Locate the cell with the specified text and output its [x, y] center coordinate. 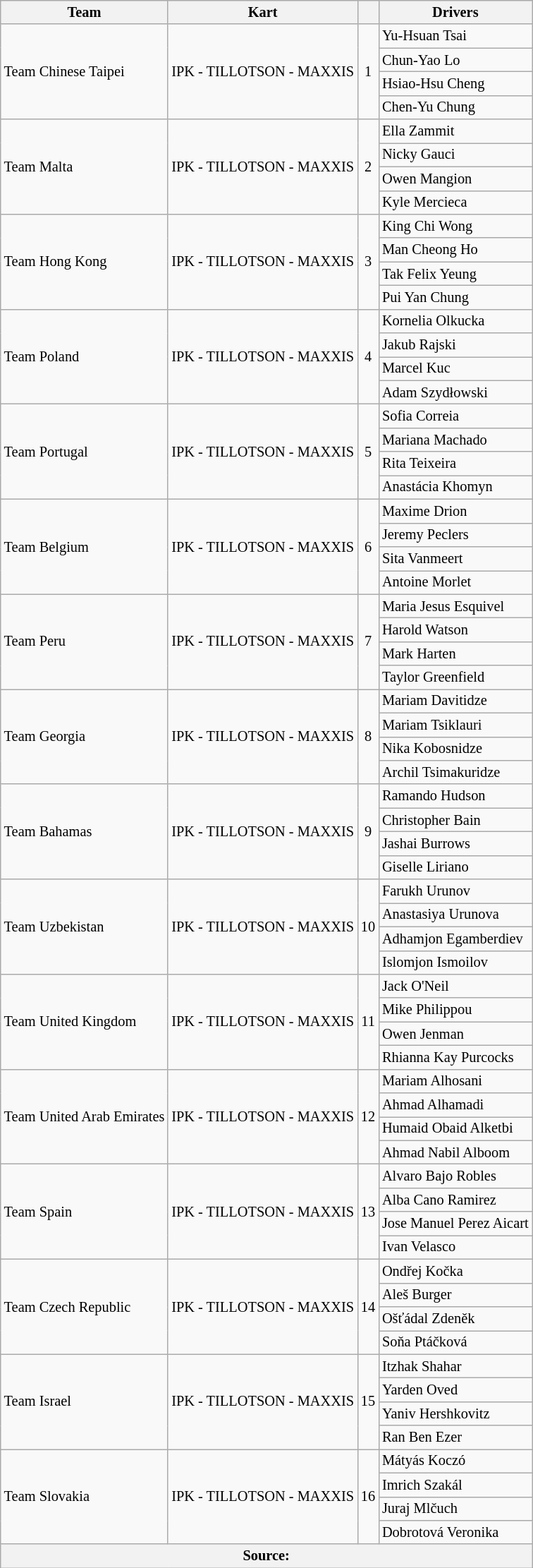
Team Chinese Taipei [85, 72]
16 [368, 1496]
Soňa Ptáčková [455, 1342]
Jack O'Neil [455, 986]
Ivan Velasco [455, 1247]
Source: [266, 1556]
Chun-Yao Lo [455, 60]
Mark Harten [455, 653]
Juraj Mlčuch [455, 1509]
Team Portugal [85, 452]
Team Uzbekistan [85, 927]
Rita Teixeira [455, 464]
10 [368, 927]
Adhamjon Egamberdiev [455, 939]
Imrich Szakál [455, 1485]
Archil Tsimakuridze [455, 772]
Drivers [455, 12]
Man Cheong Ho [455, 250]
Anastácia Khomyn [455, 487]
Humaid Obaid Alketbi [455, 1128]
Mariana Machado [455, 440]
Nicky Gauci [455, 155]
Chen-Yu Chung [455, 107]
Christopher Bain [455, 820]
12 [368, 1116]
Ramando Hudson [455, 796]
Itzhak Shahar [455, 1366]
Team Slovakia [85, 1496]
Pui Yan Chung [455, 297]
Aleš Burger [455, 1295]
3 [368, 261]
6 [368, 546]
Rhianna Kay Purcocks [455, 1057]
14 [368, 1307]
1 [368, 72]
Ella Zammit [455, 131]
Taylor Greenfield [455, 677]
Team Malta [85, 167]
Farukh Urunov [455, 891]
7 [368, 642]
Yaniv Hershkovitz [455, 1413]
Mariam Davitidze [455, 701]
Team Hong Kong [85, 261]
Tak Felix Yeung [455, 274]
Team Peru [85, 642]
Ran Ben Ezer [455, 1437]
Team Belgium [85, 546]
Maria Jesus Esquivel [455, 606]
Harold Watson [455, 629]
5 [368, 452]
4 [368, 357]
Owen Jenman [455, 1034]
Alvaro Bajo Robles [455, 1176]
Alba Cano Ramirez [455, 1200]
Team Georgia [85, 737]
Jakub Rajski [455, 345]
Ahmad Nabil Alboom [455, 1152]
Sofia Correia [455, 416]
Ošťádal Zdeněk [455, 1318]
Sita Vanmeert [455, 558]
15 [368, 1401]
Adam Szydłowski [455, 392]
8 [368, 737]
Team Bahamas [85, 831]
Team United Kingdom [85, 1022]
Hsiao-Hsu Cheng [455, 83]
Team United Arab Emirates [85, 1116]
Team Spain [85, 1212]
Owen Mangion [455, 179]
Kart [262, 12]
Nika Kobosnidze [455, 749]
2 [368, 167]
Yu-Hsuan Tsai [455, 36]
Mátyás Koczó [455, 1461]
Islomjon Ismoilov [455, 963]
Giselle Liriano [455, 867]
Jashai Burrows [455, 843]
Team [85, 12]
Yarden Oved [455, 1389]
9 [368, 831]
Mariam Alhosani [455, 1081]
Team Israel [85, 1401]
Team Czech Republic [85, 1307]
Jeremy Peclers [455, 535]
13 [368, 1212]
Jose Manuel Perez Aicart [455, 1224]
Antoine Morlet [455, 582]
Maxime Drion [455, 511]
Kornelia Olkucka [455, 321]
Dobrotová Veronika [455, 1532]
Anastasiya Urunova [455, 915]
Team Poland [85, 357]
Ahmad Alhamadi [455, 1105]
Marcel Kuc [455, 368]
Ondřej Kočka [455, 1271]
11 [368, 1022]
Mike Philippou [455, 1010]
Kyle Mercieca [455, 203]
Mariam Tsiklauri [455, 725]
King Chi Wong [455, 226]
